Return the (X, Y) coordinate for the center point of the cell that contains the specified text.  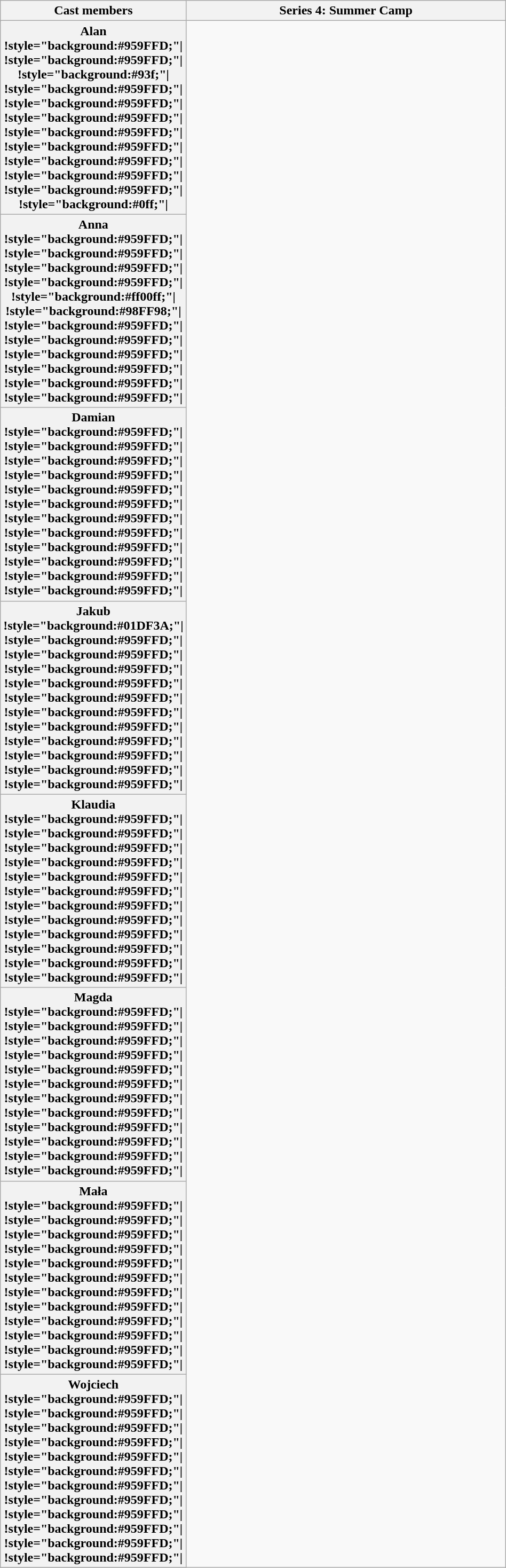
Cast members (93, 11)
Series 4: Summer Camp (346, 11)
